Detect which cell encompasses the target text, then output its (x, y) center coordinate. 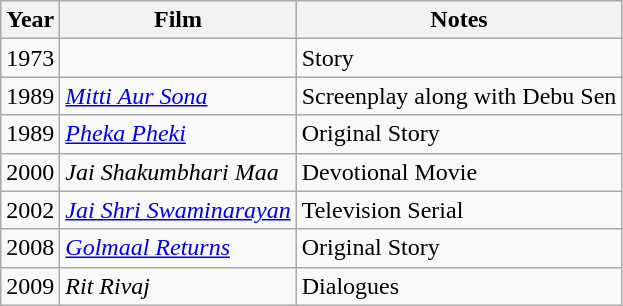
Pheka Pheki (178, 134)
Dialogues (459, 286)
Television Serial (459, 210)
Year (30, 20)
2000 (30, 172)
1973 (30, 58)
2002 (30, 210)
Film (178, 20)
Notes (459, 20)
Jai Shakumbhari Maa (178, 172)
Mitti Aur Sona (178, 96)
Golmaal Returns (178, 248)
Screenplay along with Debu Sen (459, 96)
Rit Rivaj (178, 286)
Jai Shri Swaminarayan (178, 210)
Devotional Movie (459, 172)
2008 (30, 248)
Story (459, 58)
2009 (30, 286)
